Scan for the cell matching the given text and deliver its [X, Y] coordinate at center. 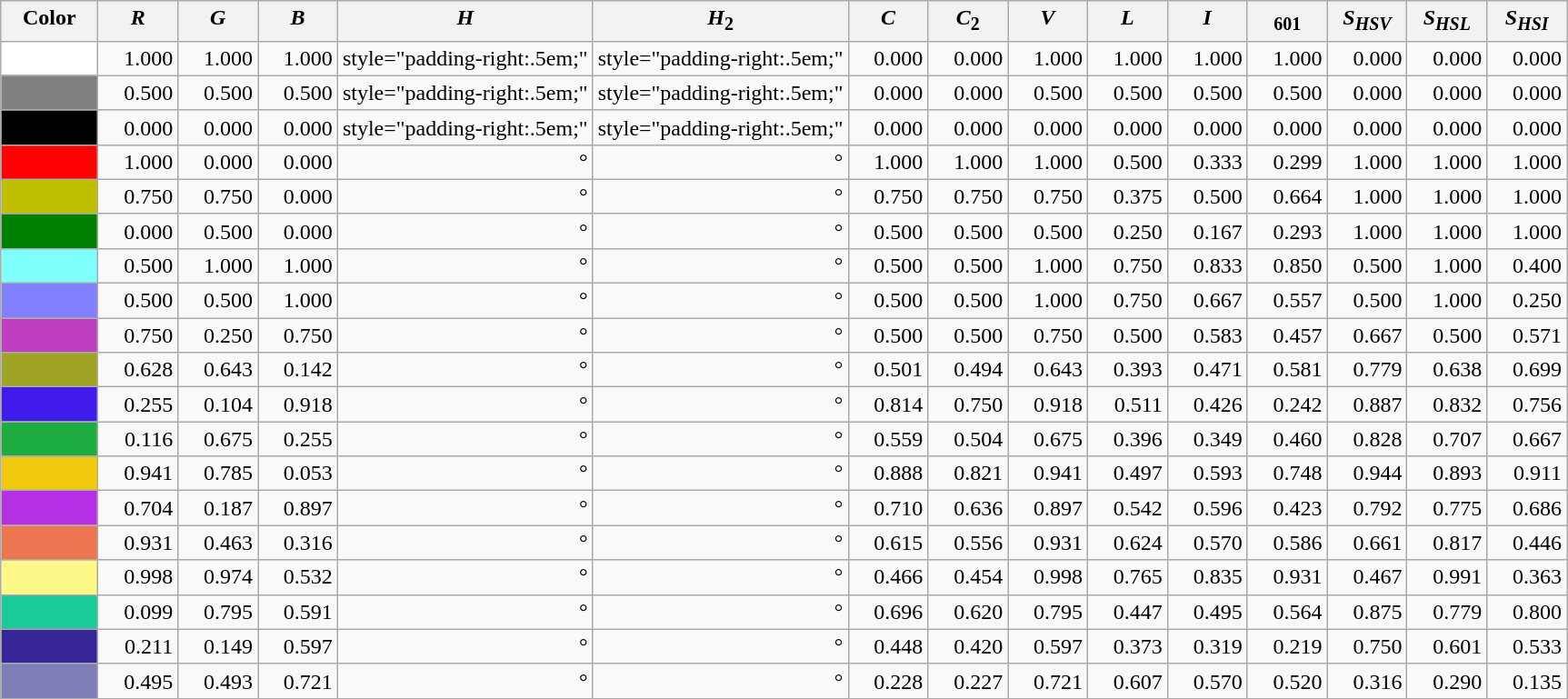
0.290 [1447, 681]
0.447 [1128, 612]
0.448 [888, 646]
0.710 [888, 508]
0.887 [1367, 404]
0.463 [218, 543]
0.142 [298, 370]
0.591 [298, 612]
0.581 [1287, 370]
0.828 [1367, 439]
0.607 [1128, 681]
0.748 [1287, 474]
0.227 [968, 681]
0.219 [1287, 646]
0.601 [1447, 646]
C2 [968, 21]
0.299 [1287, 162]
0.494 [968, 370]
0.293 [1287, 231]
#362698 [49, 646]
0.556 [968, 543]
0.661 [1367, 543]
0.363 [1527, 577]
0.704 [138, 508]
SHSI [1527, 21]
0.493 [218, 681]
H2 [720, 21]
#BF40BF [49, 335]
0.765 [1128, 577]
C [888, 21]
0.944 [1367, 474]
0.053 [298, 474]
0.833 [1207, 265]
0.467 [1367, 577]
#1EAC41 [49, 439]
0.696 [888, 612]
0.624 [1128, 543]
0.511 [1128, 404]
0.187 [218, 508]
0.596 [1207, 508]
#FF0000 [49, 162]
0.333 [1207, 162]
0.393 [1128, 370]
#8080FF [49, 301]
0.373 [1128, 646]
0.242 [1287, 404]
0.471 [1207, 370]
#008000 [49, 231]
0.756 [1527, 404]
0.426 [1207, 404]
0.559 [888, 439]
H [465, 21]
0.615 [888, 543]
0.699 [1527, 370]
#FEF888 [49, 577]
0.875 [1367, 612]
0.850 [1287, 265]
#411BEA [49, 404]
0.135 [1527, 681]
#80FFFF [49, 265]
0.814 [888, 404]
0.520 [1287, 681]
0.888 [888, 474]
0.460 [1287, 439]
0.228 [888, 681]
0.628 [138, 370]
0.991 [1447, 577]
0.775 [1447, 508]
0.800 [1527, 612]
SHSL [1447, 21]
0.457 [1287, 335]
0.583 [1207, 335]
0.571 [1527, 335]
0.319 [1207, 646]
G [218, 21]
0.835 [1207, 577]
Color [49, 21]
0.446 [1527, 543]
#A0A424 [49, 370]
I [1207, 21]
R [138, 21]
V [1048, 21]
0.557 [1287, 301]
0.707 [1447, 439]
#F0C80E [49, 474]
0.532 [298, 577]
0.396 [1128, 439]
0.423 [1287, 508]
0.349 [1207, 439]
0.686 [1527, 508]
0.099 [138, 612]
#000000 [49, 127]
0.974 [218, 577]
0.497 [1128, 474]
0.636 [968, 508]
0.501 [888, 370]
0.533 [1527, 646]
0.785 [218, 474]
0.504 [968, 439]
0.466 [888, 577]
0.454 [968, 577]
#FFFFFF [49, 58]
#ED7651 [49, 543]
#7E7EB8 [49, 681]
0.420 [968, 646]
0.149 [218, 646]
0.638 [1447, 370]
SHSV [1367, 21]
0.821 [968, 474]
#BFBF00 [49, 196]
B [298, 21]
0.586 [1287, 543]
#B430E5 [49, 508]
0.792 [1367, 508]
0.893 [1447, 474]
0.104 [218, 404]
0.911 [1527, 474]
601 [1287, 21]
#19CB97 [49, 612]
0.817 [1447, 543]
0.400 [1527, 265]
0.116 [138, 439]
0.167 [1207, 231]
0.620 [968, 612]
0.542 [1128, 508]
0.564 [1287, 612]
0.211 [138, 646]
0.375 [1128, 196]
0.664 [1287, 196]
L [1128, 21]
0.832 [1447, 404]
#808080 [49, 93]
0.593 [1207, 474]
